Scan for the cell matching the given text and deliver its (X, Y) coordinate at center. 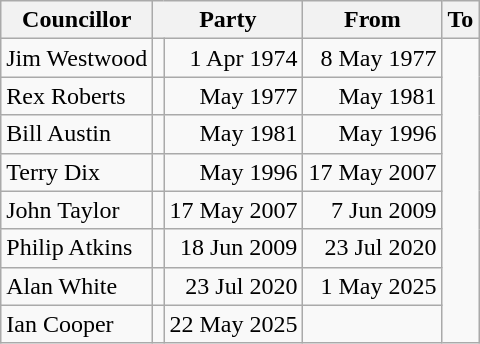
1 Apr 1974 (234, 58)
John Taylor (77, 210)
Terry Dix (77, 172)
Rex Roberts (77, 96)
1 May 2025 (372, 286)
Ian Cooper (77, 324)
8 May 1977 (372, 58)
Alan White (77, 286)
22 May 2025 (234, 324)
To (460, 20)
7 Jun 2009 (372, 210)
From (372, 20)
18 Jun 2009 (234, 248)
Jim Westwood (77, 58)
Councillor (77, 20)
Party (228, 20)
Bill Austin (77, 134)
May 1977 (234, 96)
Philip Atkins (77, 248)
